Scan for the cell matching the given text and deliver its (X, Y) coordinate at center. 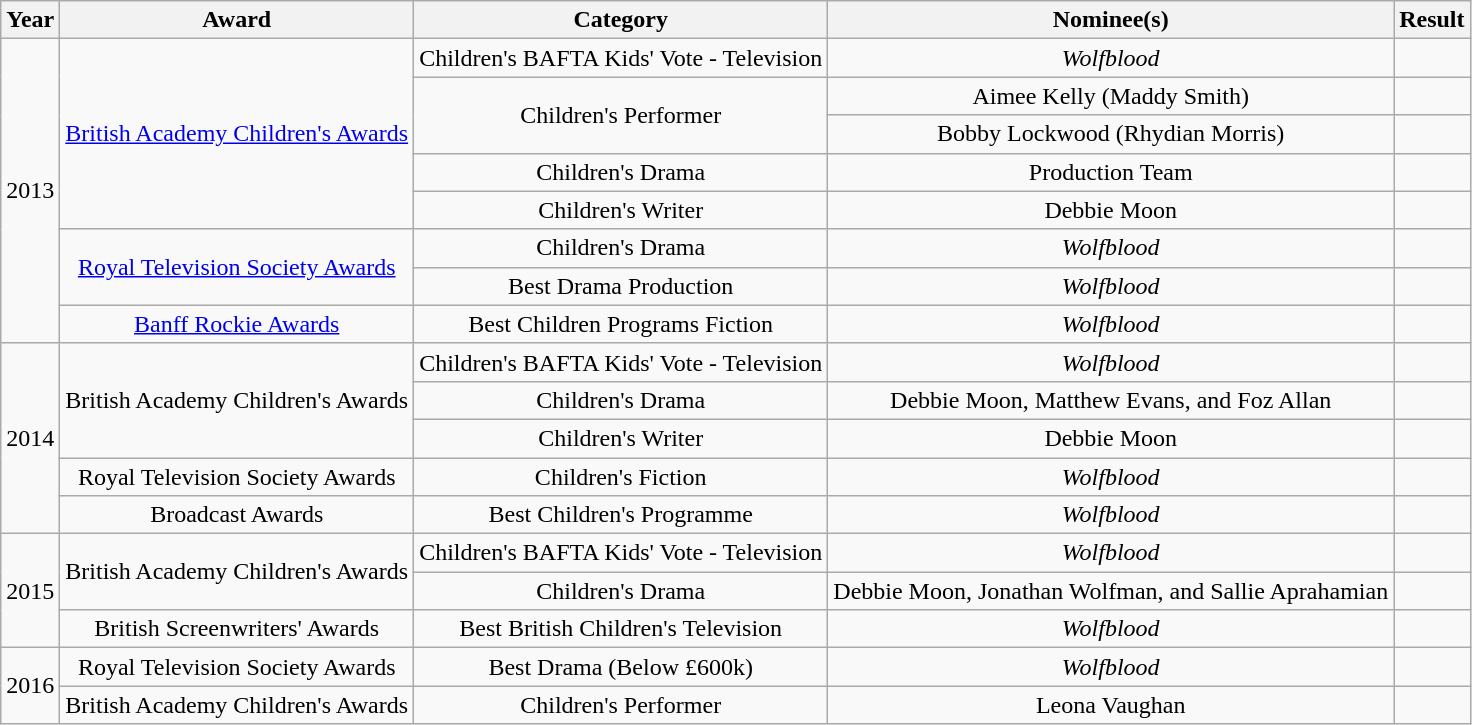
Children's Fiction (621, 477)
Best Children Programs Fiction (621, 324)
Best Children's Programme (621, 515)
Production Team (1111, 172)
Best British Children's Television (621, 629)
Debbie Moon, Jonathan Wolfman, and Sallie Aprahamian (1111, 591)
2014 (30, 438)
Nominee(s) (1111, 20)
Banff Rockie Awards (237, 324)
Year (30, 20)
Bobby Lockwood (Rhydian Morris) (1111, 134)
2015 (30, 591)
Best Drama (Below £600k) (621, 667)
British Screenwriters' Awards (237, 629)
2016 (30, 686)
Aimee Kelly (Maddy Smith) (1111, 96)
Award (237, 20)
Leona Vaughan (1111, 705)
Debbie Moon, Matthew Evans, and Foz Allan (1111, 400)
Result (1432, 20)
Broadcast Awards (237, 515)
2013 (30, 191)
Best Drama Production (621, 286)
Category (621, 20)
